Search for the cell housing the specified text and yield its (X, Y) center coordinate. 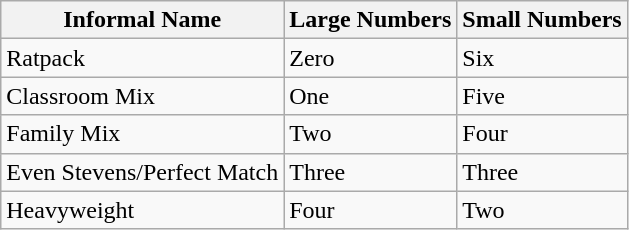
Classroom Mix (142, 96)
Large Numbers (370, 20)
One (370, 96)
Heavyweight (142, 210)
Small Numbers (542, 20)
Family Mix (142, 134)
Zero (370, 58)
Five (542, 96)
Ratpack (142, 58)
Even Stevens/Perfect Match (142, 172)
Six (542, 58)
Informal Name (142, 20)
